From the cell containing the given text, extract its center point as (X, Y) coordinate. 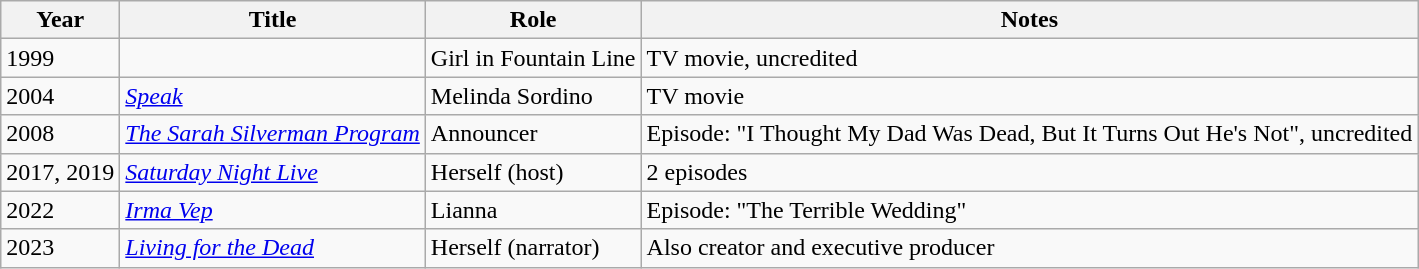
Year (60, 20)
Speak (273, 96)
Lianna (533, 210)
Melinda Sordino (533, 96)
Announcer (533, 134)
Herself (narrator) (533, 248)
2008 (60, 134)
Episode: "I Thought My Dad Was Dead, But It Turns Out He's Not", uncredited (1030, 134)
TV movie, uncredited (1030, 58)
2017, 2019 (60, 172)
Role (533, 20)
TV movie (1030, 96)
Irma Vep (273, 210)
2022 (60, 210)
1999 (60, 58)
Episode: "The Terrible Wedding" (1030, 210)
2023 (60, 248)
Also creator and executive producer (1030, 248)
Girl in Fountain Line (533, 58)
Notes (1030, 20)
2004 (60, 96)
Title (273, 20)
Herself (host) (533, 172)
Saturday Night Live (273, 172)
2 episodes (1030, 172)
Living for the Dead (273, 248)
The Sarah Silverman Program (273, 134)
